Capture the cell that displays the provided text and extract its (X, Y) central coordinate. 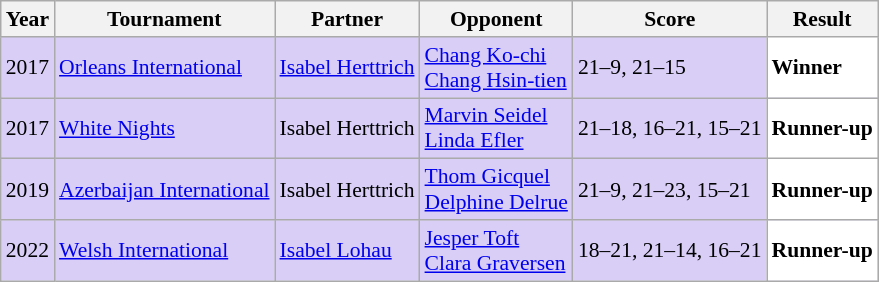
Isabel Lohau (348, 250)
Orleans International (164, 68)
Result (822, 19)
Winner (822, 68)
18–21, 21–14, 16–21 (670, 250)
Chang Ko-chi Chang Hsin-tien (496, 68)
21–18, 16–21, 15–21 (670, 128)
Thom Gicquel Delphine Delrue (496, 190)
Welsh International (164, 250)
Year (28, 19)
2019 (28, 190)
Opponent (496, 19)
21–9, 21–23, 15–21 (670, 190)
Jesper Toft Clara Graversen (496, 250)
Score (670, 19)
Partner (348, 19)
2022 (28, 250)
21–9, 21–15 (670, 68)
Azerbaijan International (164, 190)
Tournament (164, 19)
Marvin Seidel Linda Efler (496, 128)
White Nights (164, 128)
